Provide the [X, Y] coordinate of the cell's center where the given text is located.  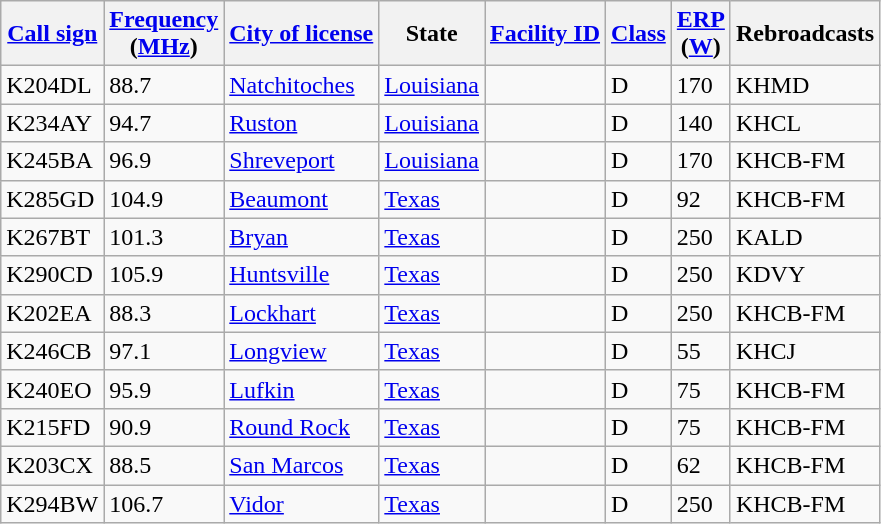
K234AY [52, 123]
55 [700, 351]
Natchitoches [302, 85]
Bryan [302, 237]
K240EO [52, 389]
88.7 [164, 85]
62 [700, 465]
ERP(W) [700, 34]
Shreveport [302, 161]
KDVY [804, 275]
K215FD [52, 427]
Vidor [302, 503]
95.9 [164, 389]
106.7 [164, 503]
90.9 [164, 427]
96.9 [164, 161]
101.3 [164, 237]
City of license [302, 34]
K203CX [52, 465]
K267BT [52, 237]
State [432, 34]
K204DL [52, 85]
97.1 [164, 351]
Ruston [302, 123]
Lockhart [302, 313]
KHMD [804, 85]
105.9 [164, 275]
Class [639, 34]
88.5 [164, 465]
92 [700, 199]
San Marcos [302, 465]
140 [700, 123]
Lufkin [302, 389]
Call sign [52, 34]
104.9 [164, 199]
Frequency(MHz) [164, 34]
KALD [804, 237]
Beaumont [302, 199]
Longview [302, 351]
K285GD [52, 199]
K246CB [52, 351]
Huntsville [302, 275]
Facility ID [544, 34]
94.7 [164, 123]
K245BA [52, 161]
88.3 [164, 313]
Round Rock [302, 427]
K290CD [52, 275]
Rebroadcasts [804, 34]
K294BW [52, 503]
KHCL [804, 123]
K202EA [52, 313]
KHCJ [804, 351]
